Return (x, y) of the center of cell containing provided text 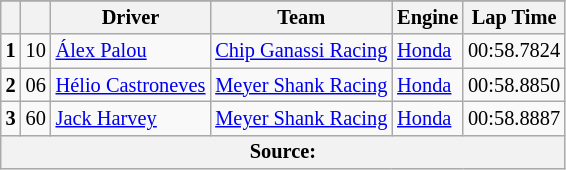
Lap Time (514, 17)
1 (11, 51)
60 (36, 118)
00:58.7824 (514, 51)
Source: (283, 152)
Engine (428, 17)
Álex Palou (131, 51)
Driver (131, 17)
00:58.8887 (514, 118)
Chip Ganassi Racing (301, 51)
2 (11, 85)
Team (301, 17)
3 (11, 118)
00:58.8850 (514, 85)
Hélio Castroneves (131, 85)
Jack Harvey (131, 118)
10 (36, 51)
06 (36, 85)
